Find where the given text appears and provide that cell's center as (X, Y) coordinate. 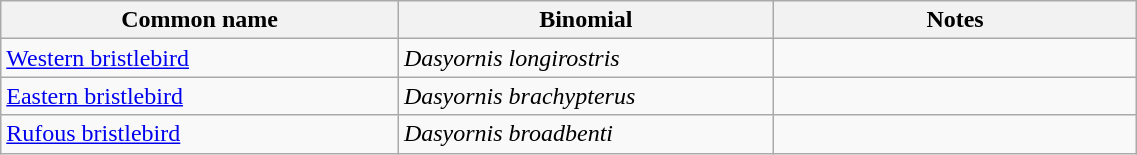
Eastern bristlebird (200, 96)
Common name (200, 20)
Rufous bristlebird (200, 134)
Dasyornis broadbenti (586, 134)
Binomial (586, 20)
Western bristlebird (200, 58)
Dasyornis brachypterus (586, 96)
Notes (955, 20)
Dasyornis longirostris (586, 58)
